Determine the [x, y] coordinate at the center of the cell enclosing the given text.  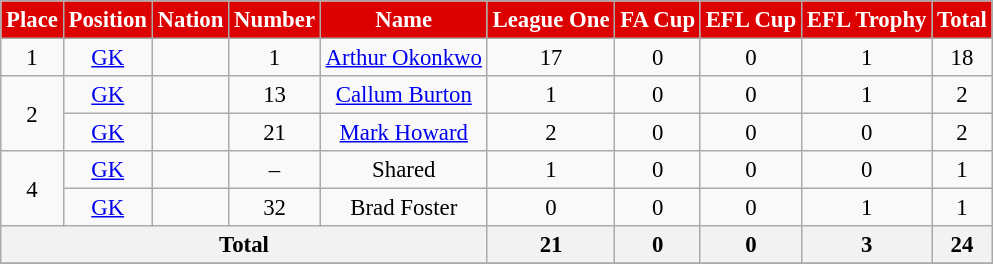
17 [551, 58]
Position [108, 20]
24 [962, 245]
League One [551, 20]
Arthur Okonkwo [404, 58]
EFL Cup [750, 20]
Place [32, 20]
32 [275, 208]
Mark Howard [404, 133]
EFL Trophy [867, 20]
FA Cup [658, 20]
Callum Burton [404, 95]
18 [962, 58]
4 [32, 188]
13 [275, 95]
Number [275, 20]
Name [404, 20]
– [275, 170]
Shared [404, 170]
3 [867, 245]
Brad Foster [404, 208]
Nation [190, 20]
